Capture the cell that displays the provided text and extract its [X, Y] central coordinate. 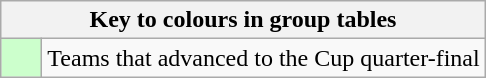
Key to colours in group tables [243, 20]
Teams that advanced to the Cup quarter-final [264, 58]
